Scan for the cell matching the given text and deliver its (x, y) coordinate at center. 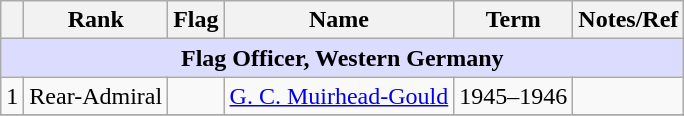
1945–1946 (514, 96)
Flag (196, 20)
Notes/Ref (628, 20)
Term (514, 20)
Name (339, 20)
1 (12, 96)
Rank (96, 20)
Flag Officer, Western Germany (342, 58)
G. C. Muirhead-Gould (339, 96)
Rear-Admiral (96, 96)
